Search for the cell housing the specified text and yield its [X, Y] center coordinate. 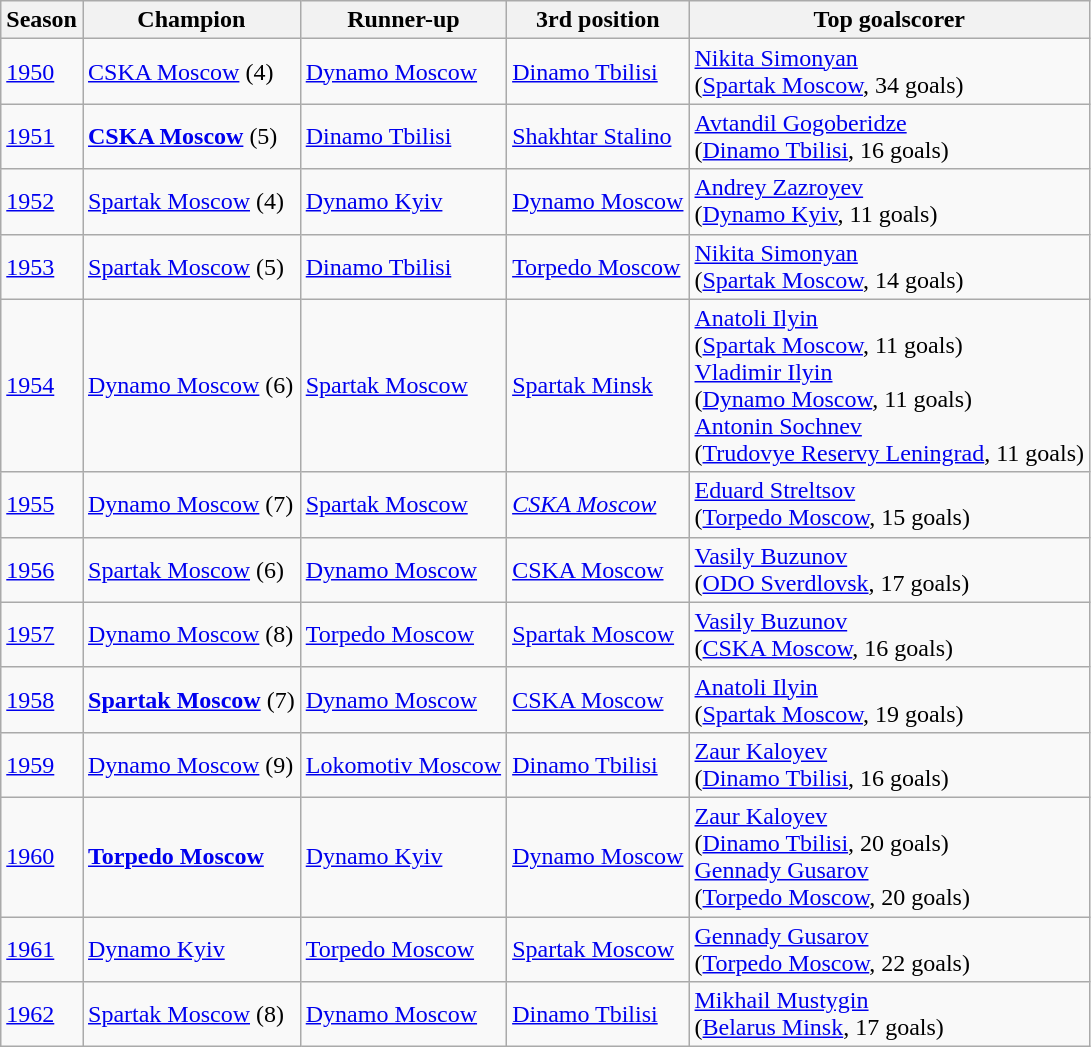
Dynamo Moscow (7) [191, 504]
CSKA Moscow (5) [191, 136]
Runner-up [403, 20]
Dynamo Moscow (6) [191, 386]
1958 [42, 700]
Andrey Zazroyev(Dynamo Kyiv, 11 goals) [890, 202]
Zaur Kaloyev(Dinamo Tbilisi, 16 goals) [890, 764]
Vasily Buzunov(CSKA Moscow, 16 goals) [890, 634]
Avtandil Gogoberidze(Dinamo Tbilisi, 16 goals) [890, 136]
1962 [42, 1014]
Spartak Minsk [598, 386]
Spartak Moscow (7) [191, 700]
Dynamo Moscow (9) [191, 764]
Top goalscorer [890, 20]
1953 [42, 266]
Dynamo Moscow (8) [191, 634]
Nikita Simonyan(Spartak Moscow, 14 goals) [890, 266]
Mikhail Mustygin(Belarus Minsk, 17 goals) [890, 1014]
Zaur Kaloyev(Dinamo Tbilisi, 20 goals)Gennady Gusarov(Torpedo Moscow, 20 goals) [890, 856]
Gennady Gusarov(Torpedo Moscow, 22 goals) [890, 948]
1960 [42, 856]
3rd position [598, 20]
Nikita Simonyan(Spartak Moscow, 34 goals) [890, 72]
1956 [42, 570]
Anatoli Ilyin(Spartak Moscow, 11 goals)Vladimir Ilyin(Dynamo Moscow, 11 goals)Antonin Sochnev(Trudovye Reservy Leningrad, 11 goals) [890, 386]
Vasily Buzunov(ODO Sverdlovsk, 17 goals) [890, 570]
Season [42, 20]
Spartak Moscow (6) [191, 570]
1954 [42, 386]
1959 [42, 764]
Spartak Moscow (5) [191, 266]
Eduard Streltsov(Torpedo Moscow, 15 goals) [890, 504]
Lokomotiv Moscow [403, 764]
1961 [42, 948]
CSKA Moscow (4) [191, 72]
Spartak Moscow (4) [191, 202]
1952 [42, 202]
1955 [42, 504]
1950 [42, 72]
1951 [42, 136]
Champion [191, 20]
Shakhtar Stalino [598, 136]
1957 [42, 634]
Anatoli Ilyin(Spartak Moscow, 19 goals) [890, 700]
Spartak Moscow (8) [191, 1014]
